Find where the given text appears and provide that cell's center as (X, Y) coordinate. 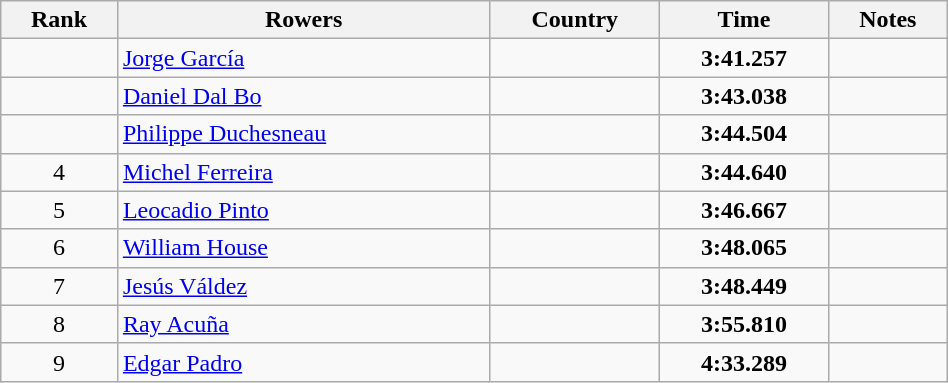
Rowers (304, 20)
Ray Acuña (304, 324)
3:41.257 (744, 58)
William House (304, 248)
Daniel Dal Bo (304, 96)
4:33.289 (744, 362)
5 (60, 210)
Rank (60, 20)
3:44.504 (744, 134)
Leocadio Pinto (304, 210)
7 (60, 286)
4 (60, 172)
3:43.038 (744, 96)
Edgar Padro (304, 362)
8 (60, 324)
Michel Ferreira (304, 172)
3:46.667 (744, 210)
3:55.810 (744, 324)
Jesús Váldez (304, 286)
9 (60, 362)
3:44.640 (744, 172)
Country (575, 20)
3:48.065 (744, 248)
Jorge García (304, 58)
Philippe Duchesneau (304, 134)
Notes (888, 20)
6 (60, 248)
3:48.449 (744, 286)
Time (744, 20)
